Detect which cell encompasses the target text, then output its [X, Y] center coordinate. 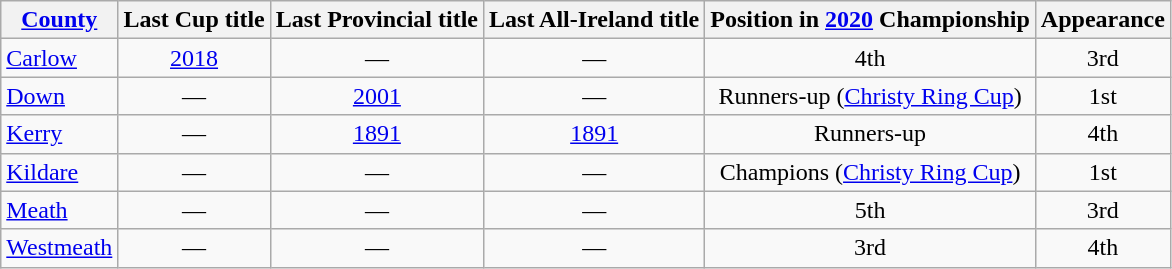
Appearance [1102, 20]
2018 [194, 58]
Runners-up [870, 134]
Down [60, 96]
County [60, 20]
Kildare [60, 172]
Kerry [60, 134]
5th [870, 210]
Runners-up (Christy Ring Cup) [870, 96]
Westmeath [60, 248]
Last Provincial title [376, 20]
Carlow [60, 58]
2001 [376, 96]
Meath [60, 210]
Last Cup title [194, 20]
Champions (Christy Ring Cup) [870, 172]
Position in 2020 Championship [870, 20]
Last All-Ireland title [594, 20]
